Return the (x, y) coordinate for the center point of the cell that contains the specified text.  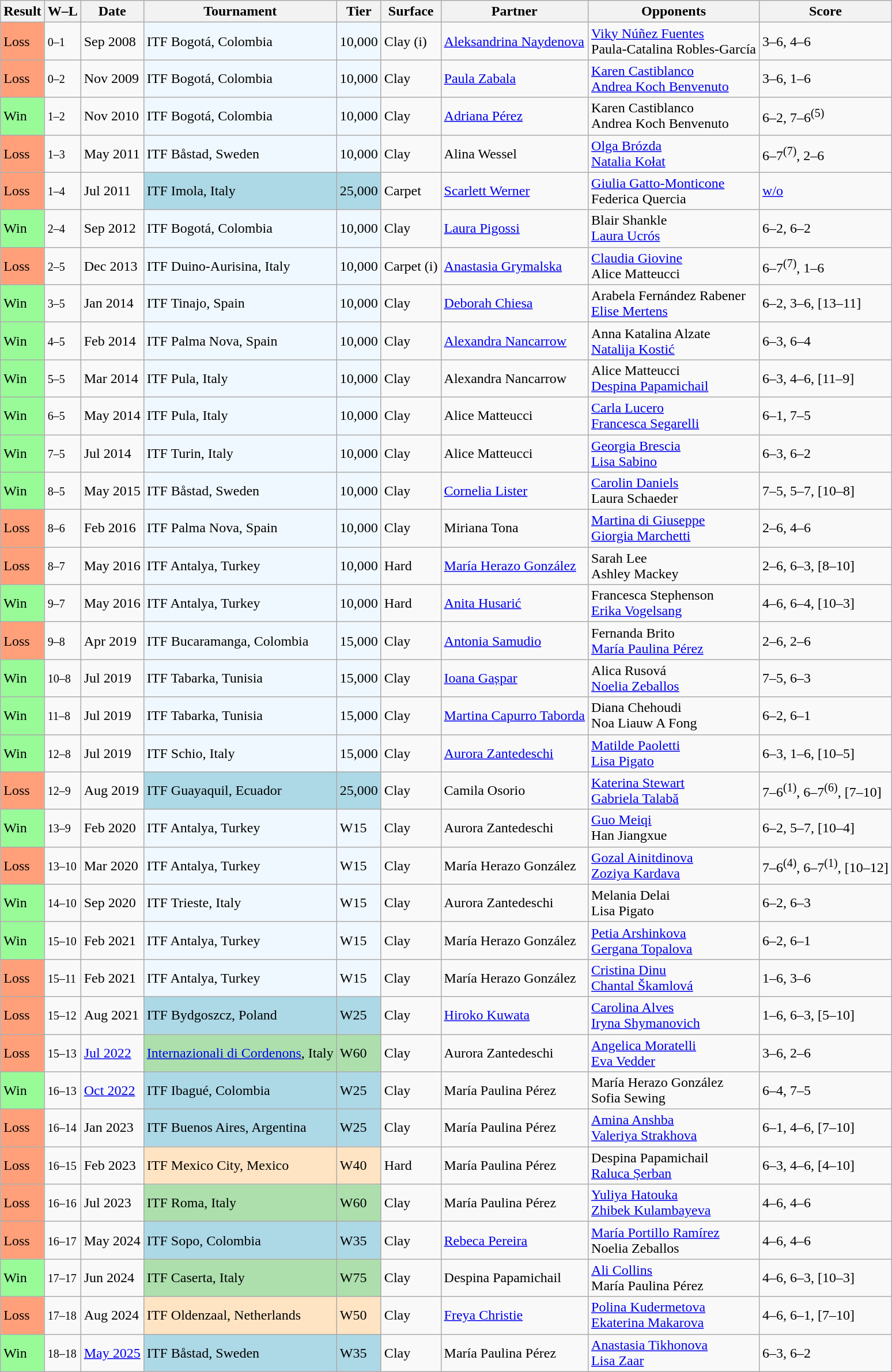
Jan 2014 (112, 303)
8–6 (62, 529)
Ali Collins María Paulina Pérez (674, 1278)
2–6, 6–3, [8–10] (826, 566)
4–6, 6–4, [10–3] (826, 604)
Aug 2021 (112, 1015)
Alina Wessel (515, 153)
Anita Husarić (515, 604)
W75 (358, 1278)
5–5 (62, 378)
Feb 2023 (112, 1166)
6–5 (62, 416)
Amina Anshba Valeriya Strakhova (674, 1128)
8–5 (62, 491)
W50 (358, 1316)
Anastasia Grymalska (515, 266)
ITF Imola, Italy (240, 191)
Blair Shankle Laura Ucrós (674, 228)
ITF Guayaquil, Ecuador (240, 790)
4–6, 6–3, [10–3] (826, 1278)
7–6(1), 6–7(6), [7–10] (826, 790)
Polina Kudermetova Ekaterina Makarova (674, 1316)
Jun 2024 (112, 1278)
11–8 (62, 715)
María Portillo Ramírez Noelia Zeballos (674, 1241)
Camila Osorio (515, 790)
6–2, 6–2 (826, 228)
12–8 (62, 753)
1–3 (62, 153)
Giulia Gatto-Monticone Federica Quercia (674, 191)
Date (112, 12)
16–15 (62, 1166)
ITF Turin, Italy (240, 453)
6–1, 7–5 (826, 416)
Feb 2016 (112, 529)
Yuliya Hatouka Zhibek Kulambayeva (674, 1203)
ITF Bucaramanga, Colombia (240, 640)
9–7 (62, 604)
Hiroko Kuwata (515, 1015)
Jul 2023 (112, 1203)
Olga Brózda Natalia Kołat (674, 153)
7–6(4), 6–7(1), [10–12] (826, 865)
Georgia Brescia Lisa Sabino (674, 453)
15–13 (62, 1053)
6–1, 4–6, [7–10] (826, 1128)
16–17 (62, 1241)
7–5, 6–3 (826, 679)
1–4 (62, 191)
Nov 2009 (112, 78)
12–9 (62, 790)
9–8 (62, 640)
6–3, 4–6, [4–10] (826, 1166)
16–14 (62, 1128)
May 2024 (112, 1241)
Mar 2014 (112, 378)
Ioana Gașpar (515, 679)
13–9 (62, 828)
14–10 (62, 903)
ITF Oldenzaal, Netherlands (240, 1316)
Martina di Giuseppe Giorgia Marchetti (674, 529)
6–2, 7–6(5) (826, 116)
ITF Duino-Aurisina, Italy (240, 266)
8–7 (62, 566)
6–2, 6–3 (826, 903)
Adriana Pérez (515, 116)
Cristina Dinu Chantal Škamlová (674, 978)
0–1 (62, 41)
6–3, 4–6, [11–9] (826, 378)
May 2014 (112, 416)
Sarah Lee Ashley Mackey (674, 566)
Arabela Fernández Rabener Elise Mertens (674, 303)
w/o (826, 191)
Alice Matteucci Despina Papamichail (674, 378)
Internazionali di Cordenons, Italy (240, 1053)
ITF Buenos Aires, Argentina (240, 1128)
ITF Trieste, Italy (240, 903)
Jul 2014 (112, 453)
18–18 (62, 1352)
Sep 2020 (112, 903)
Guo Meiqi Han Jiangxue (674, 828)
6–2, 3–6, [13–11] (826, 303)
1–6, 6–3, [5–10] (826, 1015)
Cornelia Lister (515, 491)
Alica Rusová Noelia Zeballos (674, 679)
Gozal Ainitdinova Zoziya Kardava (674, 865)
3–5 (62, 303)
4–5 (62, 341)
Clay (i) (411, 41)
W–L (62, 12)
17–18 (62, 1316)
Paula Zabala (515, 78)
Katerina Stewart Gabriela Talabă (674, 790)
W40 (358, 1166)
May 2015 (112, 491)
Anastasia Tikhonova Lisa Zaar (674, 1352)
10–8 (62, 679)
ITF Tinajo, Spain (240, 303)
16–16 (62, 1203)
Carolin Daniels Laura Schaeder (674, 491)
Mar 2020 (112, 865)
Partner (515, 12)
Matilde Paoletti Lisa Pigato (674, 753)
6–3, 1–6, [10–5] (826, 753)
6–2, 5–7, [10–4] (826, 828)
4–6, 6–1, [7–10] (826, 1316)
Martina Capurro Taborda (515, 715)
Jan 2023 (112, 1128)
2–4 (62, 228)
6–4, 7–5 (826, 1091)
ITF Ibagué, Colombia (240, 1091)
15–10 (62, 940)
Claudia Giovine Alice Matteucci (674, 266)
17–17 (62, 1278)
ITF Schio, Italy (240, 753)
15–11 (62, 978)
Carolina Alves Iryna Shymanovich (674, 1015)
Fernanda Brito María Paulina Pérez (674, 640)
1–6, 3–6 (826, 978)
Surface (411, 12)
María Herazo González Sofia Sewing (674, 1091)
ITF Roma, Italy (240, 1203)
1–2 (62, 116)
ITF Mexico City, Mexico (240, 1166)
Despina Papamichail Raluca Șerban (674, 1166)
ITF Sopo, Colombia (240, 1241)
13–10 (62, 865)
Aug 2024 (112, 1316)
Carla Lucero Francesca Segarelli (674, 416)
Jul 2022 (112, 1053)
Aug 2019 (112, 790)
Jul 2011 (112, 191)
ITF Bydgoszcz, Poland (240, 1015)
15–12 (62, 1015)
Tier (358, 12)
Antonia Samudio (515, 640)
7–5 (62, 453)
Viky Núñez Fuentes Paula-Catalina Robles-García (674, 41)
Melania Delai Lisa Pigato (674, 903)
Diana Chehoudi Noa Liauw A Fong (674, 715)
Tournament (240, 12)
Scarlett Werner (515, 191)
16–13 (62, 1091)
2–5 (62, 266)
Apr 2019 (112, 640)
Score (826, 12)
Sep 2012 (112, 228)
Feb 2014 (112, 341)
Dec 2013 (112, 266)
Miriana Tona (515, 529)
Petia Arshinkova Gergana Topalova (674, 940)
ITF Caserta, Italy (240, 1278)
7–5, 5–7, [10–8] (826, 491)
Anna Katalina Alzate Natalija Kostić (674, 341)
6–3, 6–4 (826, 341)
Angelica Moratelli Eva Vedder (674, 1053)
3–6, 2–6 (826, 1053)
Deborah Chiesa (515, 303)
Result (22, 12)
Opponents (674, 12)
Laura Pigossi (515, 228)
Feb 2020 (112, 828)
May 2011 (112, 153)
0–2 (62, 78)
Francesca Stephenson Erika Vogelsang (674, 604)
Rebeca Pereira (515, 1241)
Nov 2010 (112, 116)
Carpet (i) (411, 266)
3–6, 4–6 (826, 41)
May 2025 (112, 1352)
Oct 2022 (112, 1091)
2–6, 4–6 (826, 529)
Despina Papamichail (515, 1278)
2–6, 2–6 (826, 640)
Sep 2008 (112, 41)
6–7(7), 1–6 (826, 266)
Carpet (411, 191)
Aleksandrina Naydenova (515, 41)
6–7(7), 2–6 (826, 153)
3–6, 1–6 (826, 78)
Freya Christie (515, 1316)
